Determine the [x, y] coordinate at the center of the cell enclosing the given text.  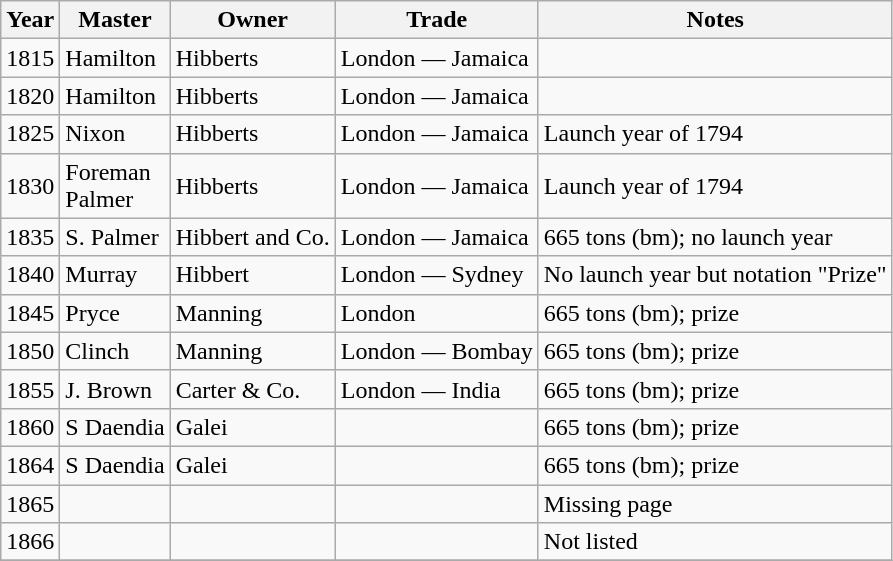
Not listed [715, 542]
Owner [252, 20]
1830 [30, 186]
Missing page [715, 503]
1835 [30, 237]
No launch year but notation "Prize" [715, 275]
Hibbert [252, 275]
Trade [436, 20]
London — Sydney [436, 275]
1845 [30, 313]
1864 [30, 465]
1815 [30, 58]
J. Brown [115, 389]
Carter & Co. [252, 389]
1865 [30, 503]
London — India [436, 389]
S. Palmer [115, 237]
Master [115, 20]
Nixon [115, 134]
1820 [30, 96]
1840 [30, 275]
Hibbert and Co. [252, 237]
London [436, 313]
1850 [30, 351]
1866 [30, 542]
Pryce [115, 313]
London — Bombay [436, 351]
Clinch [115, 351]
ForemanPalmer [115, 186]
Murray [115, 275]
Year [30, 20]
Notes [715, 20]
1860 [30, 427]
1825 [30, 134]
665 tons (bm); no launch year [715, 237]
1855 [30, 389]
